Extract the (X, Y) coordinate from the center of the cell holding the provided text.  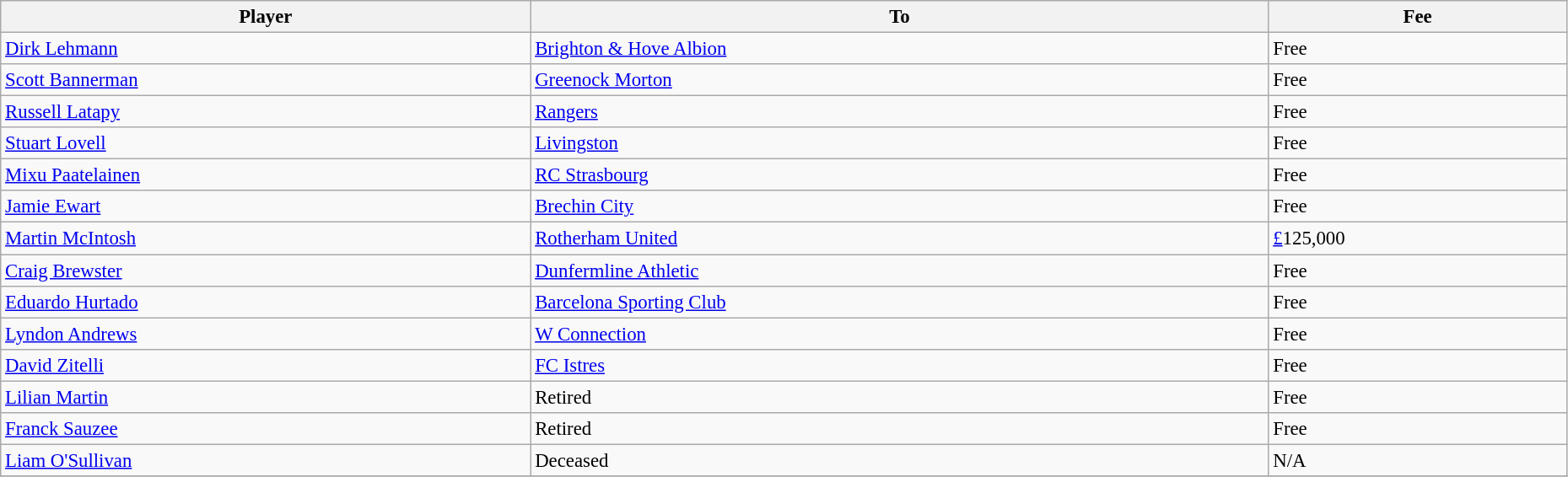
Martin McIntosh (266, 238)
Russell Latapy (266, 112)
Lilian Martin (266, 397)
Fee (1417, 17)
Barcelona Sporting Club (899, 302)
Craig Brewster (266, 271)
Lyndon Andrews (266, 334)
Jamie Ewart (266, 206)
Rotherham United (899, 238)
Liam O'Sullivan (266, 460)
Franck Sauzee (266, 429)
Dunfermline Athletic (899, 271)
£125,000 (1417, 238)
FC Istres (899, 365)
Brighton & Hove Albion (899, 49)
Rangers (899, 112)
Dirk Lehmann (266, 49)
RC Strasbourg (899, 175)
Greenock Morton (899, 80)
To (899, 17)
Player (266, 17)
N/A (1417, 460)
David Zitelli (266, 365)
W Connection (899, 334)
Stuart Lovell (266, 143)
Brechin City (899, 206)
Deceased (899, 460)
Mixu Paatelainen (266, 175)
Livingston (899, 143)
Eduardo Hurtado (266, 302)
Scott Bannerman (266, 80)
